Return [x, y] of the center of cell containing provided text 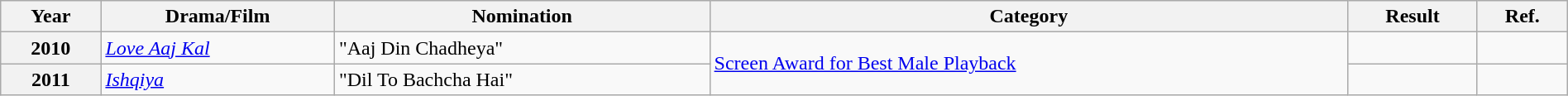
Result [1413, 17]
Ishqiya [218, 79]
2010 [51, 48]
2011 [51, 79]
Year [51, 17]
Drama/Film [218, 17]
Category [1029, 17]
Screen Award for Best Male Playback [1029, 64]
"Dil To Bachcha Hai" [522, 79]
Ref. [1522, 17]
Love Aaj Kal [218, 48]
"Aaj Din Chadheya" [522, 48]
Nomination [522, 17]
